Pinpoint the cell where the given text exists, returning its (x, y) midpoint coordinate. 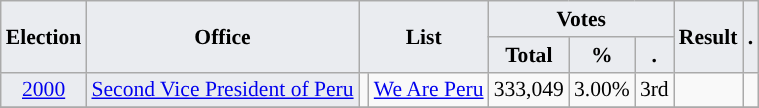
Second Vice President of Peru (222, 90)
Election (44, 36)
Total (529, 55)
We Are Peru (429, 90)
2000 (44, 90)
Result (708, 36)
% (602, 55)
3rd (654, 90)
Votes (582, 19)
3.00% (602, 90)
List (424, 36)
Office (222, 36)
333,049 (529, 90)
